Detect which cell encompasses the target text, then output its [X, Y] center coordinate. 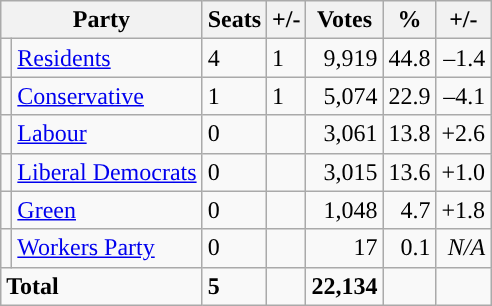
N/A [464, 248]
1,048 [344, 210]
22,134 [344, 286]
4 [234, 58]
3,015 [344, 172]
+1.0 [464, 172]
4.7 [410, 210]
Party [102, 20]
% [410, 20]
9,919 [344, 58]
5 [234, 286]
44.8 [410, 58]
Labour [107, 134]
0.1 [410, 248]
Liberal Democrats [107, 172]
Seats [234, 20]
17 [344, 248]
Workers Party [107, 248]
13.8 [410, 134]
5,074 [344, 96]
Total [102, 286]
+2.6 [464, 134]
Conservative [107, 96]
+1.8 [464, 210]
22.9 [410, 96]
–1.4 [464, 58]
Green [107, 210]
Votes [344, 20]
3,061 [344, 134]
13.6 [410, 172]
–4.1 [464, 96]
Residents [107, 58]
